Pinpoint the cell where the given text exists, returning its [x, y] midpoint coordinate. 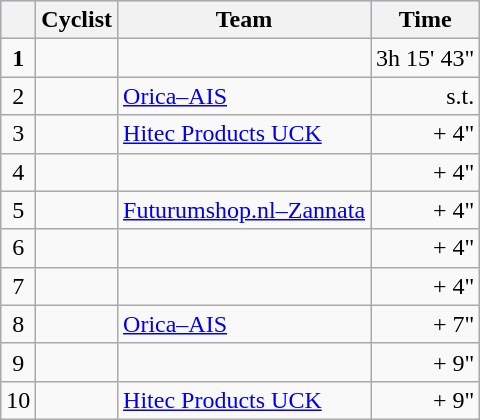
1 [18, 58]
9 [18, 362]
2 [18, 96]
4 [18, 172]
10 [18, 400]
Team [244, 20]
8 [18, 324]
Time [426, 20]
5 [18, 210]
+ 7" [426, 324]
3h 15' 43" [426, 58]
Cyclist [77, 20]
6 [18, 248]
7 [18, 286]
s.t. [426, 96]
3 [18, 134]
Futurumshop.nl–Zannata [244, 210]
